Determine the [x, y] coordinate at the center of the cell enclosing the given text.  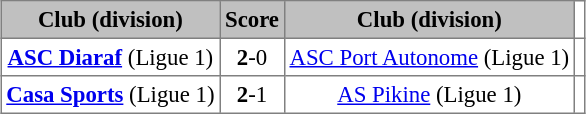
Score [252, 20]
ASC Port Autonome (Ligue 1) [429, 57]
2-0 [252, 57]
2-1 [252, 95]
AS Pikine (Ligue 1) [429, 95]
ASC Diaraf (Ligue 1) [110, 57]
Casa Sports (Ligue 1) [110, 95]
